Extract the [x, y] coordinate from the center of the cell holding the provided text.  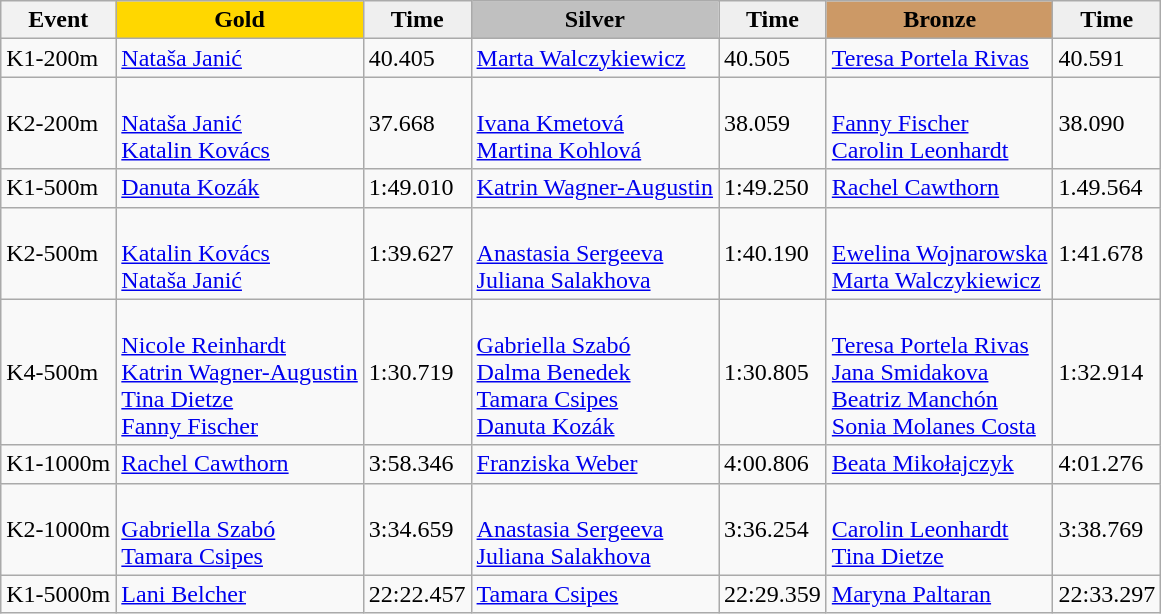
3:58.346 [417, 464]
22:22.457 [417, 594]
Maryna Paltaran [940, 594]
Katalin KovácsNataša Janić [240, 253]
1.49.564 [1107, 188]
4:01.276 [1107, 464]
3:36.254 [773, 529]
1:39.627 [417, 253]
1:49.250 [773, 188]
Lani Belcher [240, 594]
1:30.805 [773, 372]
1:32.914 [1107, 372]
1:41.678 [1107, 253]
K1-5000m [58, 594]
Nicole ReinhardtKatrin Wagner-AugustinTina DietzeFanny Fischer [240, 372]
Marta Walczykiewicz [595, 58]
Ewelina WojnarowskaMarta Walczykiewicz [940, 253]
3:34.659 [417, 529]
Event [58, 20]
38.090 [1107, 123]
Katrin Wagner-Augustin [595, 188]
3:38.769 [1107, 529]
38.059 [773, 123]
40.505 [773, 58]
Nataša JanićKatalin Kovács [240, 123]
K1-200m [58, 58]
K4-500m [58, 372]
Teresa Portela RivasJana SmidakovaBeatriz ManchónSonia Molanes Costa [940, 372]
K2-200m [58, 123]
Franziska Weber [595, 464]
Tamara Csipes [595, 594]
40.591 [1107, 58]
22:33.297 [1107, 594]
K2-1000m [58, 529]
Danuta Kozák [240, 188]
37.668 [417, 123]
40.405 [417, 58]
Ivana KmetováMartina Kohlová [595, 123]
Silver [595, 20]
Beata Mikołajczyk [940, 464]
Gabriella SzabóDalma BenedekTamara CsipesDanuta Kozák [595, 372]
K1-1000m [58, 464]
Gabriella SzabóTamara Csipes [240, 529]
1:30.719 [417, 372]
Bronze [940, 20]
Teresa Portela Rivas [940, 58]
Carolin LeonhardtTina Dietze [940, 529]
K1-500m [58, 188]
1:40.190 [773, 253]
22:29.359 [773, 594]
4:00.806 [773, 464]
Fanny FischerCarolin Leonhardt [940, 123]
1:49.010 [417, 188]
Gold [240, 20]
K2-500m [58, 253]
Nataša Janić [240, 58]
